Identify which cell holds the provided text, then report its [X, Y] central coordinate. 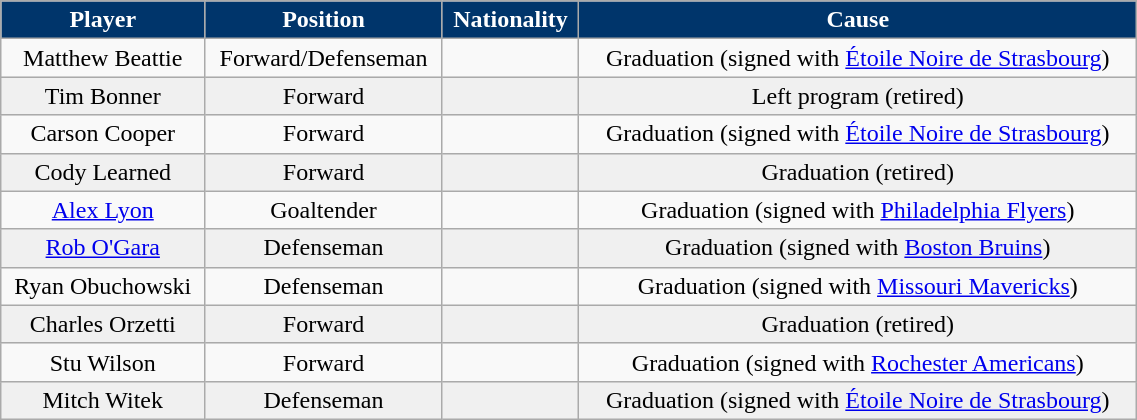
Graduation (signed with Rochester Americans) [858, 362]
Charles Orzetti [103, 324]
Cody Learned [103, 172]
Goaltender [324, 210]
Left program (retired) [858, 96]
Forward/Defenseman [324, 58]
Rob O'Gara [103, 248]
Graduation (signed with Philadelphia Flyers) [858, 210]
Nationality [510, 20]
Matthew Beattie [103, 58]
Mitch Witek [103, 400]
Graduation (signed with Boston Bruins) [858, 248]
Player [103, 20]
Graduation (signed with Missouri Mavericks) [858, 286]
Carson Cooper [103, 134]
Alex Lyon [103, 210]
Stu Wilson [103, 362]
Tim Bonner [103, 96]
Ryan Obuchowski [103, 286]
Position [324, 20]
Cause [858, 20]
